Provide the [X, Y] coordinate of the cell's center where the given text is located.  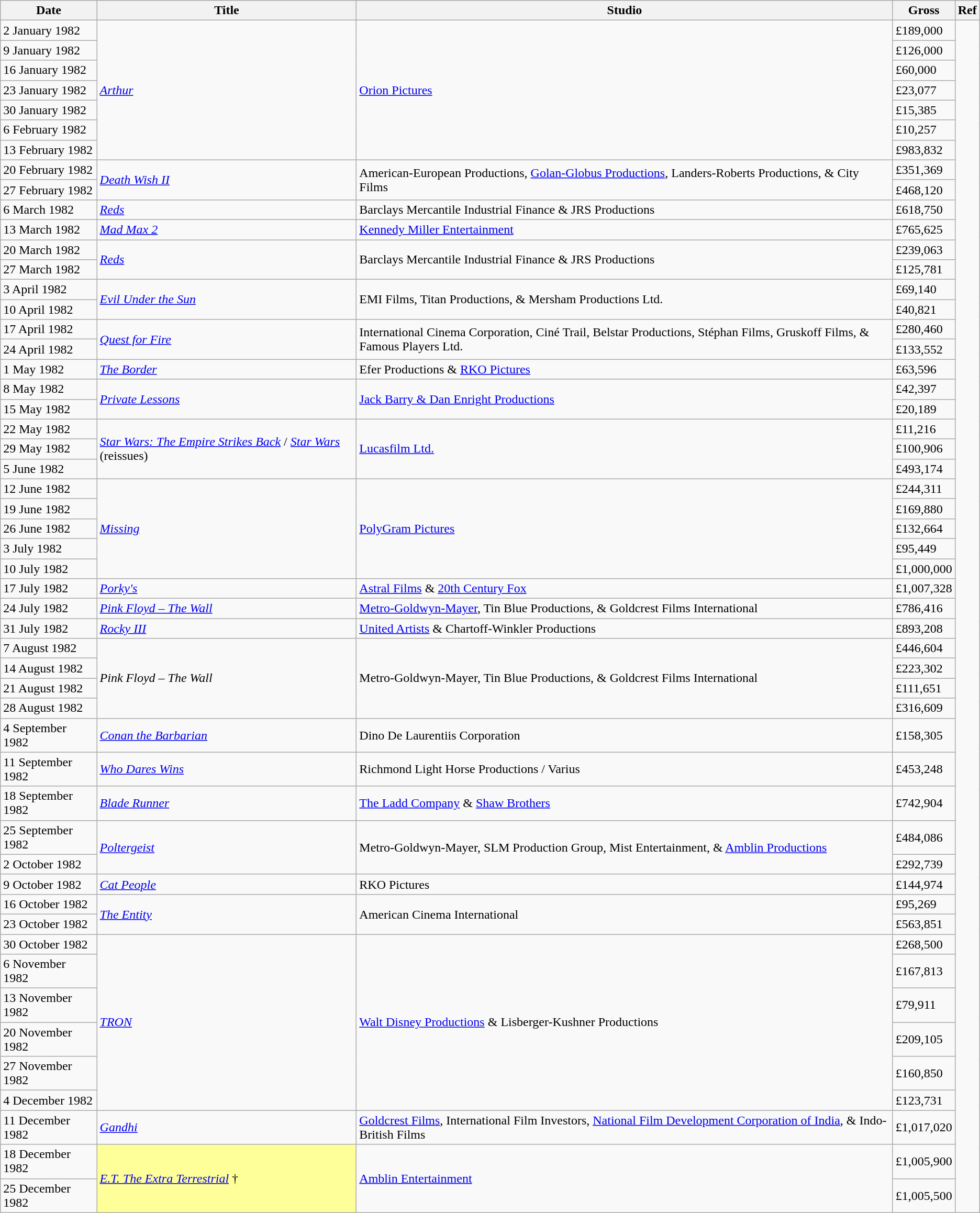
24 April 1982 [49, 349]
Blade Runner [227, 803]
4 September 1982 [49, 735]
24 July 1982 [49, 609]
Dino De Laurentiis Corporation [625, 735]
£10,257 [923, 130]
Metro-Goldwyn-Mayer, SLM Production Group, Mist Entertainment, & Amblin Productions [625, 847]
Arthur [227, 90]
Efer Productions & RKO Pictures [625, 369]
£189,000 [923, 30]
4 December 1982 [49, 1100]
Mad Max 2 [227, 229]
29 May 1982 [49, 449]
£111,651 [923, 688]
19 June 1982 [49, 509]
£268,500 [923, 944]
£95,449 [923, 548]
£742,904 [923, 803]
Astral Films & 20th Century Fox [625, 589]
25 September 1982 [49, 837]
£167,813 [923, 971]
16 January 1982 [49, 70]
Porky's [227, 589]
Ref [967, 10]
£446,604 [923, 648]
PolyGram Pictures [625, 528]
£618,750 [923, 209]
£11,216 [923, 429]
31 July 1982 [49, 628]
£79,911 [923, 1006]
The Ladd Company & Shaw Brothers [625, 803]
£468,120 [923, 190]
9 October 1982 [49, 884]
Poltergeist [227, 847]
EMI Films, Titan Productions, & Mersham Productions Ltd. [625, 300]
£95,269 [923, 904]
£15,385 [923, 110]
2 October 1982 [49, 864]
£786,416 [923, 609]
13 February 1982 [49, 150]
30 January 1982 [49, 110]
6 February 1982 [49, 130]
18 December 1982 [49, 1162]
RKO Pictures [625, 884]
Jack Barry & Dan Enright Productions [625, 399]
£292,739 [923, 864]
18 September 1982 [49, 803]
£223,302 [923, 668]
Rocky III [227, 628]
13 March 1982 [49, 229]
£484,086 [923, 837]
£453,248 [923, 769]
Gandhi [227, 1127]
7 August 1982 [49, 648]
£239,063 [923, 250]
Richmond Light Horse Productions / Varius [625, 769]
£69,140 [923, 290]
21 August 1982 [49, 688]
Star Wars: The Empire Strikes Back / Star Wars (reissues) [227, 449]
26 June 1982 [49, 528]
10 April 1982 [49, 310]
£1,007,328 [923, 589]
£169,880 [923, 509]
Title [227, 10]
£563,851 [923, 924]
27 March 1982 [49, 270]
22 May 1982 [49, 429]
3 April 1982 [49, 290]
15 May 1982 [49, 409]
£1,017,020 [923, 1127]
13 November 1982 [49, 1006]
1 May 1982 [49, 369]
Missing [227, 528]
£100,906 [923, 449]
£1,000,000 [923, 568]
9 January 1982 [49, 50]
20 March 1982 [49, 250]
Lucasfilm Ltd. [625, 449]
£158,305 [923, 735]
3 July 1982 [49, 548]
12 June 1982 [49, 489]
20 February 1982 [49, 170]
£160,850 [923, 1074]
28 August 1982 [49, 708]
International Cinema Corporation, Ciné Trail, Belstar Productions, Stéphan Films, Gruskoff Films, & Famous Players Ltd. [625, 339]
14 August 1982 [49, 668]
E.T. The Extra Terrestrial † [227, 1178]
5 June 1982 [49, 469]
Death Wish II [227, 180]
2 January 1982 [49, 30]
£351,369 [923, 170]
£23,077 [923, 90]
£123,731 [923, 1100]
17 April 1982 [49, 329]
TRON [227, 1022]
United Artists & Chartoff-Winkler Productions [625, 628]
£765,625 [923, 229]
Evil Under the Sun [227, 300]
11 December 1982 [49, 1127]
£893,208 [923, 628]
10 July 1982 [49, 568]
£133,552 [923, 349]
£983,832 [923, 150]
American-European Productions, Golan-Globus Productions, Landers-Roberts Productions, & City Films [625, 180]
Gross [923, 10]
25 December 1982 [49, 1195]
£63,596 [923, 369]
Kennedy Miller Entertainment [625, 229]
£42,397 [923, 389]
£493,174 [923, 469]
27 November 1982 [49, 1074]
30 October 1982 [49, 944]
8 May 1982 [49, 389]
11 September 1982 [49, 769]
23 January 1982 [49, 90]
Walt Disney Productions & Lisberger-Kushner Productions [625, 1022]
Private Lessons [227, 399]
£280,460 [923, 329]
Studio [625, 10]
£20,189 [923, 409]
Who Dares Wins [227, 769]
The Border [227, 369]
£60,000 [923, 70]
20 November 1982 [49, 1039]
£244,311 [923, 489]
£209,105 [923, 1039]
Orion Pictures [625, 90]
£144,974 [923, 884]
£132,664 [923, 528]
27 February 1982 [49, 190]
16 October 1982 [49, 904]
6 November 1982 [49, 971]
£126,000 [923, 50]
Amblin Entertainment [625, 1178]
23 October 1982 [49, 924]
Goldcrest Films, International Film Investors, National Film Development Corporation of India, & Indo-British Films [625, 1127]
Cat People [227, 884]
£1,005,900 [923, 1162]
Conan the Barbarian [227, 735]
£40,821 [923, 310]
£316,609 [923, 708]
£1,005,500 [923, 1195]
£125,781 [923, 270]
6 March 1982 [49, 209]
Quest for Fire [227, 339]
The Entity [227, 914]
17 July 1982 [49, 589]
American Cinema International [625, 914]
Date [49, 10]
